Scan for the cell matching the given text and deliver its [X, Y] coordinate at center. 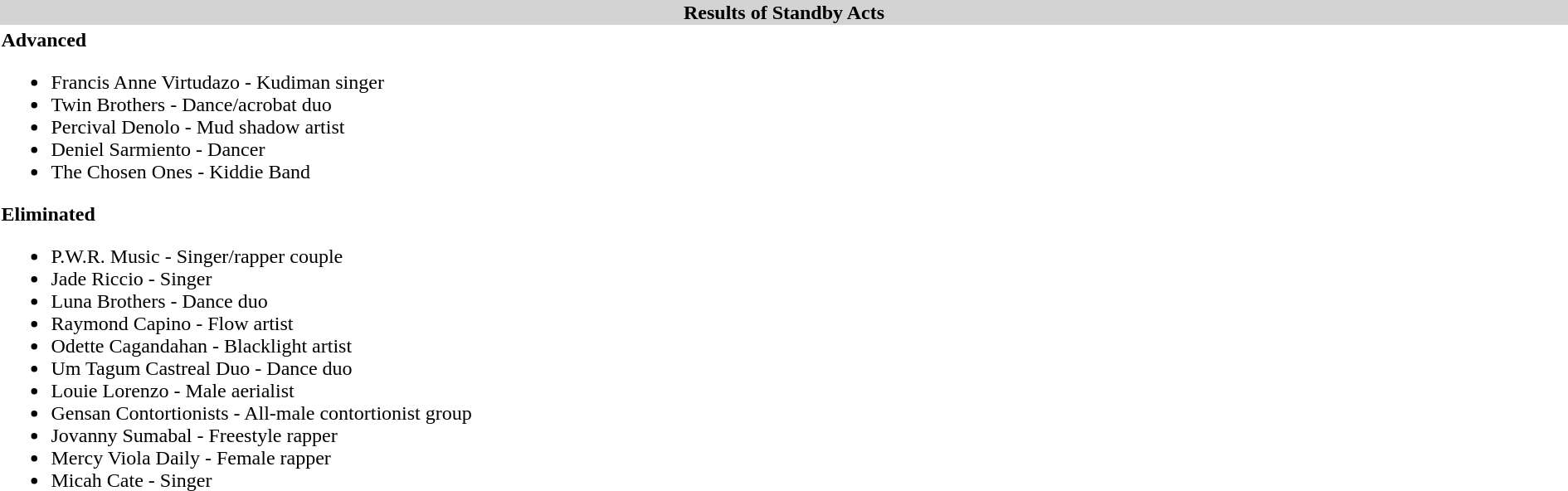
Results of Standby Acts [784, 12]
